Return [x, y] of the center of cell containing provided text 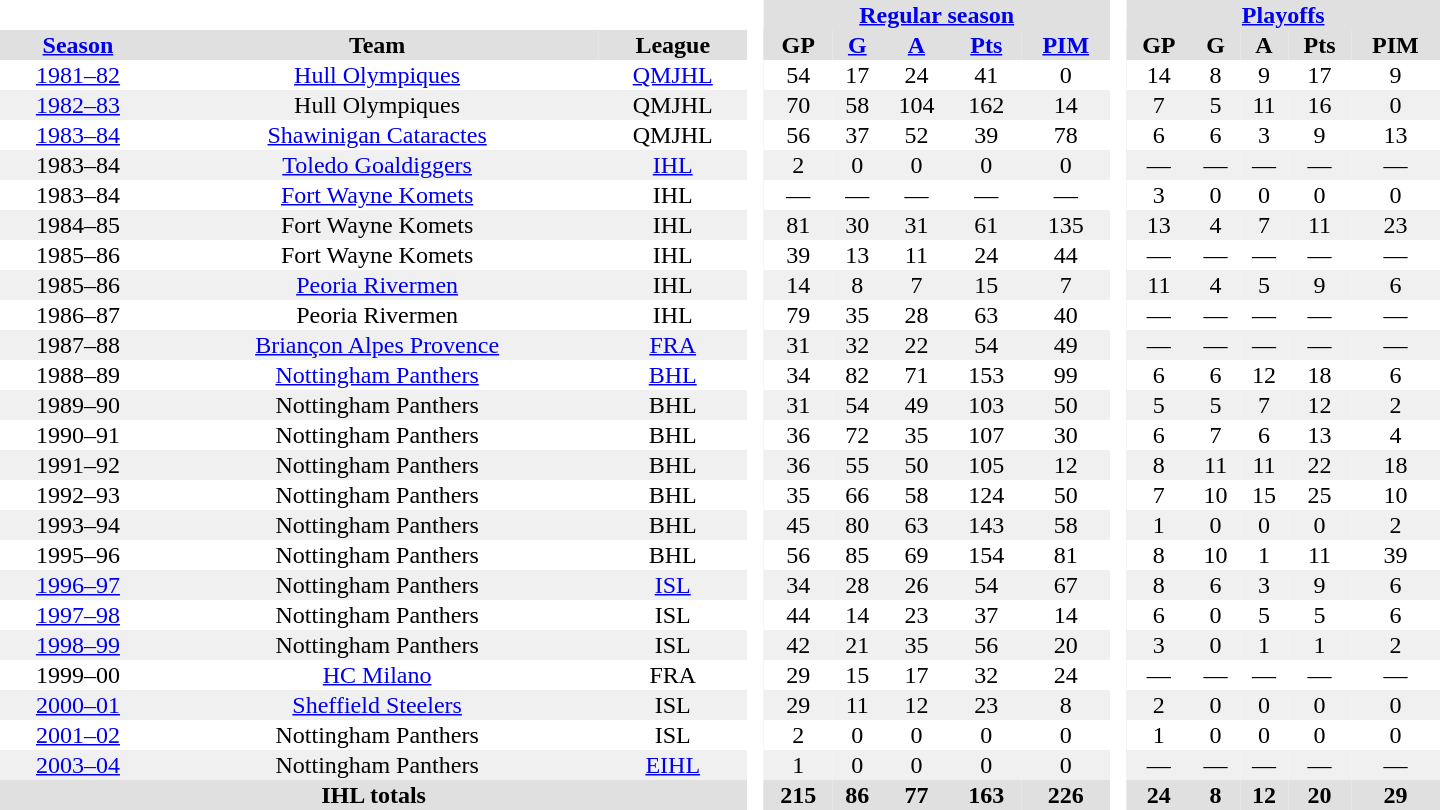
143 [986, 525]
71 [916, 375]
League [672, 45]
79 [798, 315]
HC Milano [377, 675]
82 [857, 375]
70 [798, 105]
99 [1066, 375]
163 [986, 795]
1998–99 [78, 645]
26 [916, 585]
25 [1320, 495]
1984–85 [78, 225]
85 [857, 555]
1999–00 [78, 675]
40 [1066, 315]
1993–94 [78, 525]
80 [857, 525]
Toledo Goaldiggers [377, 165]
78 [1066, 135]
42 [798, 645]
2000–01 [78, 705]
105 [986, 465]
1990–91 [78, 435]
162 [986, 105]
154 [986, 555]
1997–98 [78, 615]
1987–88 [78, 345]
21 [857, 645]
215 [798, 795]
226 [1066, 795]
67 [1066, 585]
Sheffield Steelers [377, 705]
72 [857, 435]
16 [1320, 105]
77 [916, 795]
41 [986, 75]
1981–82 [78, 75]
Season [78, 45]
EIHL [672, 765]
1995–96 [78, 555]
104 [916, 105]
2001–02 [78, 735]
2003–04 [78, 765]
Regular season [936, 15]
Team [377, 45]
107 [986, 435]
Playoffs [1283, 15]
1992–93 [78, 495]
86 [857, 795]
135 [1066, 225]
1991–92 [78, 465]
103 [986, 405]
1996–97 [78, 585]
124 [986, 495]
1988–89 [78, 375]
61 [986, 225]
1982–83 [78, 105]
Shawinigan Cataractes [377, 135]
1989–90 [78, 405]
69 [916, 555]
Briançon Alpes Provence [377, 345]
IHL totals [374, 795]
66 [857, 495]
1986–87 [78, 315]
45 [798, 525]
52 [916, 135]
55 [857, 465]
153 [986, 375]
